Identify which cell holds the provided text, then report its [X, Y] central coordinate. 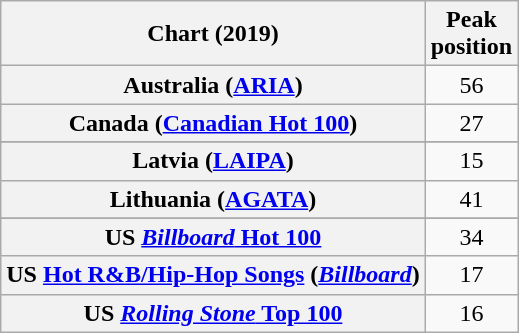
Latvia (LAIPA) [213, 161]
27 [471, 123]
US Billboard Hot 100 [213, 237]
Canada (Canadian Hot 100) [213, 123]
Peakposition [471, 34]
56 [471, 85]
16 [471, 313]
34 [471, 237]
US Rolling Stone Top 100 [213, 313]
Chart (2019) [213, 34]
15 [471, 161]
41 [471, 199]
Lithuania (AGATA) [213, 199]
US Hot R&B/Hip-Hop Songs (Billboard) [213, 275]
17 [471, 275]
Australia (ARIA) [213, 85]
